From the cell containing the given text, extract its center point as (X, Y) coordinate. 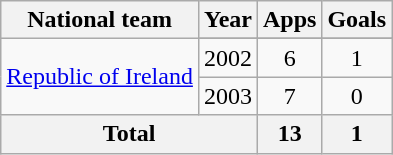
Apps (289, 20)
Goals (357, 20)
2003 (228, 96)
National team (100, 20)
0 (357, 96)
7 (289, 96)
Total (130, 134)
2002 (228, 58)
Republic of Ireland (100, 77)
6 (289, 58)
Year (228, 20)
13 (289, 134)
